Scan for the cell matching the given text and deliver its [x, y] coordinate at center. 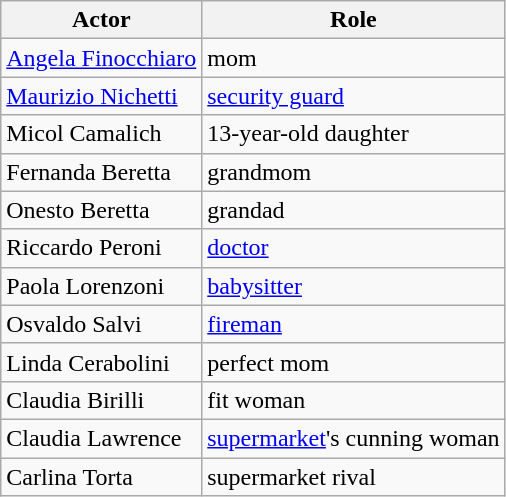
Angela Finocchiaro [102, 58]
grandmom [354, 172]
Paola Lorenzoni [102, 286]
perfect mom [354, 362]
Fernanda Beretta [102, 172]
fireman [354, 324]
babysitter [354, 286]
Claudia Lawrence [102, 438]
fit woman [354, 400]
13-year-old daughter [354, 134]
mom [354, 58]
supermarket rival [354, 477]
Osvaldo Salvi [102, 324]
Riccardo Peroni [102, 248]
Micol Camalich [102, 134]
Carlina Torta [102, 477]
Claudia Birilli [102, 400]
grandad [354, 210]
Role [354, 20]
supermarket's cunning woman [354, 438]
Maurizio Nichetti [102, 96]
Actor [102, 20]
Linda Cerabolini [102, 362]
doctor [354, 248]
security guard [354, 96]
Onesto Beretta [102, 210]
